Scan for the cell matching the given text and deliver its [X, Y] coordinate at center. 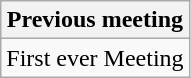
First ever Meeting [95, 58]
Previous meeting [95, 20]
